From the cell containing the given text, extract its center point as (X, Y) coordinate. 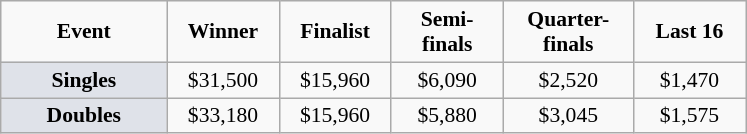
Quarter-finals (568, 32)
$3,045 (568, 116)
Semi-finals (447, 32)
Doubles (84, 116)
Finalist (335, 32)
$1,470 (689, 80)
$33,180 (223, 116)
Singles (84, 80)
Winner (223, 32)
$5,880 (447, 116)
Event (84, 32)
$1,575 (689, 116)
$6,090 (447, 80)
Last 16 (689, 32)
$2,520 (568, 80)
$31,500 (223, 80)
